Find where the given text appears and provide that cell's center as [x, y] coordinate. 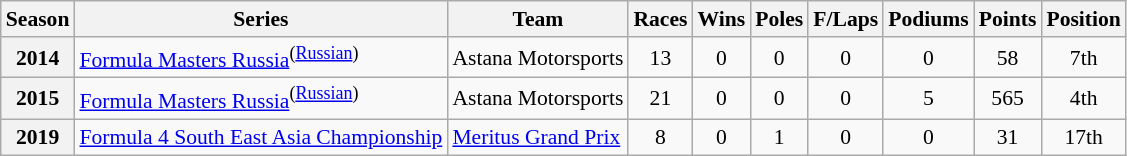
Wins [721, 19]
2015 [38, 98]
Formula 4 South East Asia Championship [260, 137]
31 [1008, 137]
Position [1083, 19]
8 [660, 137]
Season [38, 19]
Meritus Grand Prix [538, 137]
5 [928, 98]
17th [1083, 137]
Points [1008, 19]
13 [660, 58]
7th [1083, 58]
2019 [38, 137]
Podiums [928, 19]
4th [1083, 98]
Poles [779, 19]
Races [660, 19]
565 [1008, 98]
1 [779, 137]
Series [260, 19]
F/Laps [846, 19]
58 [1008, 58]
21 [660, 98]
Team [538, 19]
2014 [38, 58]
